Capture the cell that displays the provided text and extract its (x, y) central coordinate. 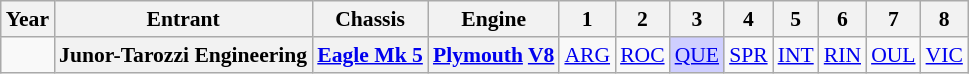
RIN (842, 55)
ARG (587, 55)
INT (796, 55)
Eagle Mk 5 (370, 55)
OUL (893, 55)
ROC (642, 55)
5 (796, 19)
Junor-Tarozzi Engineering (183, 55)
QUE (697, 55)
6 (842, 19)
SPR (748, 55)
7 (893, 19)
Chassis (370, 19)
2 (642, 19)
4 (748, 19)
8 (944, 19)
3 (697, 19)
VIC (944, 55)
1 (587, 19)
Entrant (183, 19)
Year (28, 19)
Plymouth V8 (494, 55)
Engine (494, 19)
